From the cell containing the given text, extract its center point as (X, Y) coordinate. 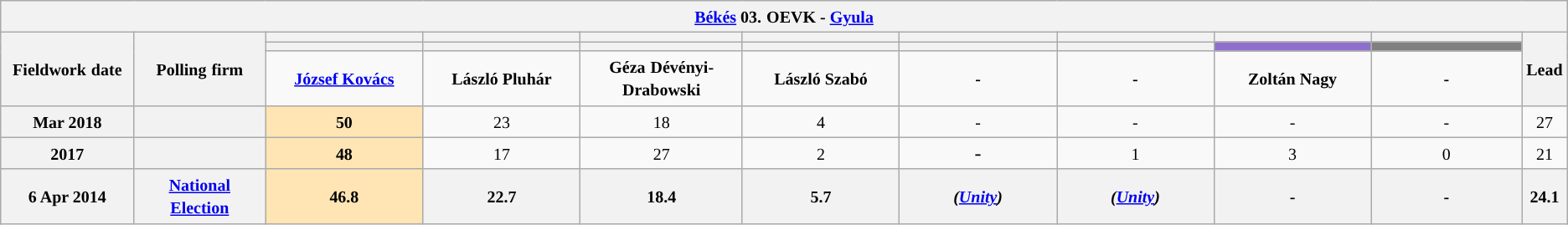
National Election (199, 196)
18.4 (662, 196)
5.7 (821, 196)
2017 (67, 153)
Zoltán Nagy (1292, 79)
Mar 2018 (67, 121)
21 (1545, 153)
László Pluhár (502, 79)
József Kovács (344, 79)
6 Apr 2014 (67, 196)
Géza Dévényi-Drabowski (662, 79)
18 (662, 121)
50 (344, 121)
46.8 (344, 196)
Polling firm (199, 69)
48 (344, 153)
2 (821, 153)
Lead (1545, 69)
Békés 03. OEVK - Gyula (784, 17)
László Szabó (821, 79)
22.7 (502, 196)
3 (1292, 153)
4 (821, 121)
17 (502, 153)
23 (502, 121)
1 (1136, 153)
0 (1447, 153)
Fieldwork date (67, 69)
24.1 (1545, 196)
